Scan for the cell matching the given text and deliver its [x, y] coordinate at center. 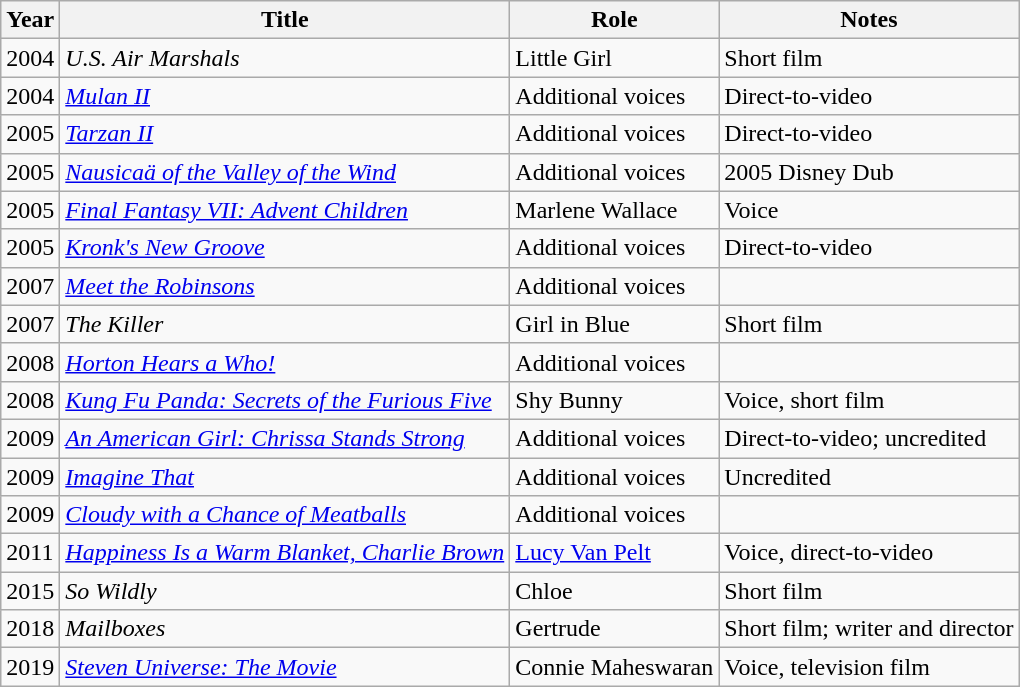
Uncredited [869, 477]
2018 [30, 629]
Kung Fu Panda: Secrets of the Furious Five [285, 400]
Mailboxes [285, 629]
Meet the Robinsons [285, 286]
Voice, short film [869, 400]
Horton Hears a Who! [285, 362]
Voice, television film [869, 667]
Shy Bunny [614, 400]
Lucy Van Pelt [614, 553]
2005 Disney Dub [869, 172]
Chloe [614, 591]
An American Girl: Chrissa Stands Strong [285, 438]
Little Girl [614, 58]
2019 [30, 667]
Connie Maheswaran [614, 667]
Girl in Blue [614, 324]
Steven Universe: The Movie [285, 667]
Voice [869, 210]
Direct-to-video; uncredited [869, 438]
So Wildly [285, 591]
Voice, direct-to-video [869, 553]
Happiness Is a Warm Blanket, Charlie Brown [285, 553]
Gertrude [614, 629]
Mulan II [285, 96]
Title [285, 20]
Imagine That [285, 477]
Marlene Wallace [614, 210]
Short film; writer and director [869, 629]
Cloudy with a Chance of Meatballs [285, 515]
2015 [30, 591]
Year [30, 20]
Nausicaä of the Valley of the Wind [285, 172]
2011 [30, 553]
Role [614, 20]
Kronk's New Groove [285, 248]
Tarzan II [285, 134]
Notes [869, 20]
Final Fantasy VII: Advent Children [285, 210]
U.S. Air Marshals [285, 58]
The Killer [285, 324]
